From the cell containing the given text, extract its center point as [x, y] coordinate. 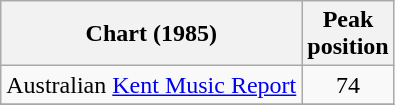
Peakposition [348, 34]
74 [348, 85]
Chart (1985) [152, 34]
Australian Kent Music Report [152, 85]
